Return the (X, Y) coordinate for the center point of the cell that contains the specified text.  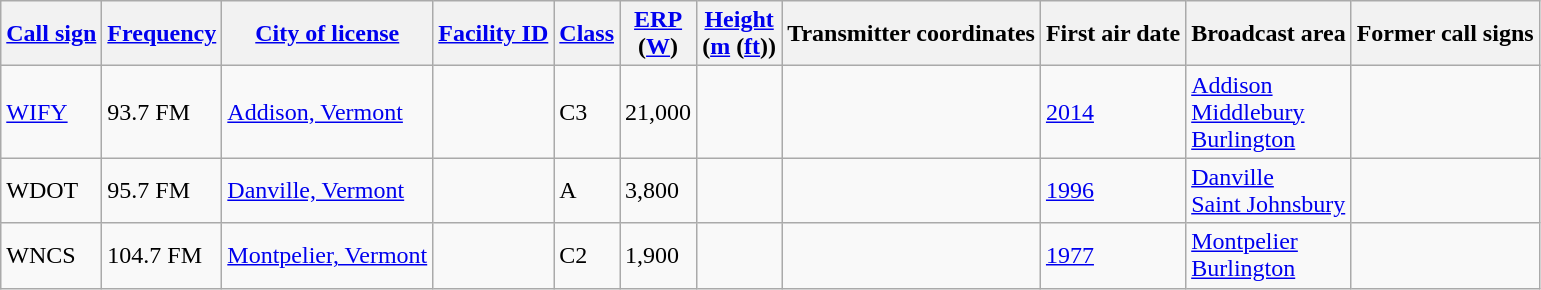
1,900 (658, 256)
C2 (587, 256)
Frequency (162, 34)
City of license (328, 34)
2014 (1112, 112)
1977 (1112, 256)
Height(m (ft)) (740, 34)
A (587, 190)
3,800 (658, 190)
104.7 FM (162, 256)
DanvilleSaint Johnsbury (1268, 190)
WDOT (52, 190)
Transmitter coordinates (912, 34)
WNCS (52, 256)
21,000 (658, 112)
Call sign (52, 34)
MontpelierBurlington (1268, 256)
ERP(W) (658, 34)
AddisonMiddlebury Burlington (1268, 112)
WIFY (52, 112)
Montpelier, Vermont (328, 256)
95.7 FM (162, 190)
93.7 FM (162, 112)
Broadcast area (1268, 34)
Addison, Vermont (328, 112)
Former call signs (1445, 34)
Facility ID (494, 34)
Class (587, 34)
1996 (1112, 190)
First air date (1112, 34)
C3 (587, 112)
Danville, Vermont (328, 190)
